Pinpoint the cell where the given text exists, returning its [X, Y] midpoint coordinate. 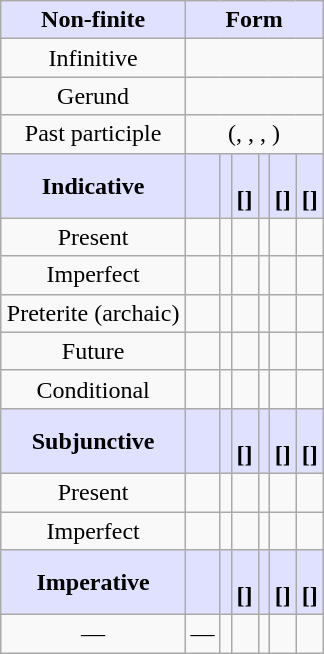
Past participle [93, 134]
Gerund [93, 96]
Subjunctive [93, 440]
Conditional [93, 389]
Indicative [93, 186]
Non-finite [93, 20]
(, , , ) [254, 134]
Imperative [93, 582]
Infinitive [93, 58]
Form [254, 20]
Preterite (archaic) [93, 313]
Future [93, 351]
